For the text-containing cell, return its midpoint in [x, y] coordinate format. 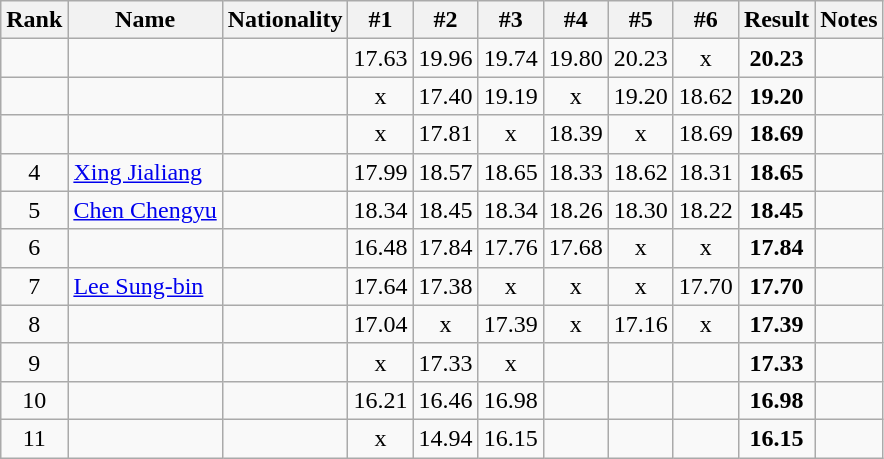
7 [34, 286]
19.96 [446, 58]
18.31 [706, 172]
17.04 [380, 324]
#3 [510, 20]
17.68 [576, 248]
19.19 [510, 96]
Result [776, 20]
4 [34, 172]
#5 [640, 20]
17.76 [510, 248]
8 [34, 324]
18.30 [640, 210]
19.80 [576, 58]
#4 [576, 20]
16.21 [380, 400]
Name [145, 20]
16.46 [446, 400]
18.57 [446, 172]
17.63 [380, 58]
9 [34, 362]
Nationality [285, 20]
Rank [34, 20]
17.64 [380, 286]
5 [34, 210]
10 [34, 400]
#6 [706, 20]
Notes [849, 20]
17.38 [446, 286]
19.74 [510, 58]
17.99 [380, 172]
18.39 [576, 134]
17.81 [446, 134]
#1 [380, 20]
18.33 [576, 172]
14.94 [446, 438]
17.16 [640, 324]
18.26 [576, 210]
Xing Jialiang [145, 172]
16.48 [380, 248]
Chen Chengyu [145, 210]
#2 [446, 20]
11 [34, 438]
Lee Sung-bin [145, 286]
18.22 [706, 210]
17.40 [446, 96]
6 [34, 248]
